For the text-containing cell, return its midpoint in (X, Y) coordinate format. 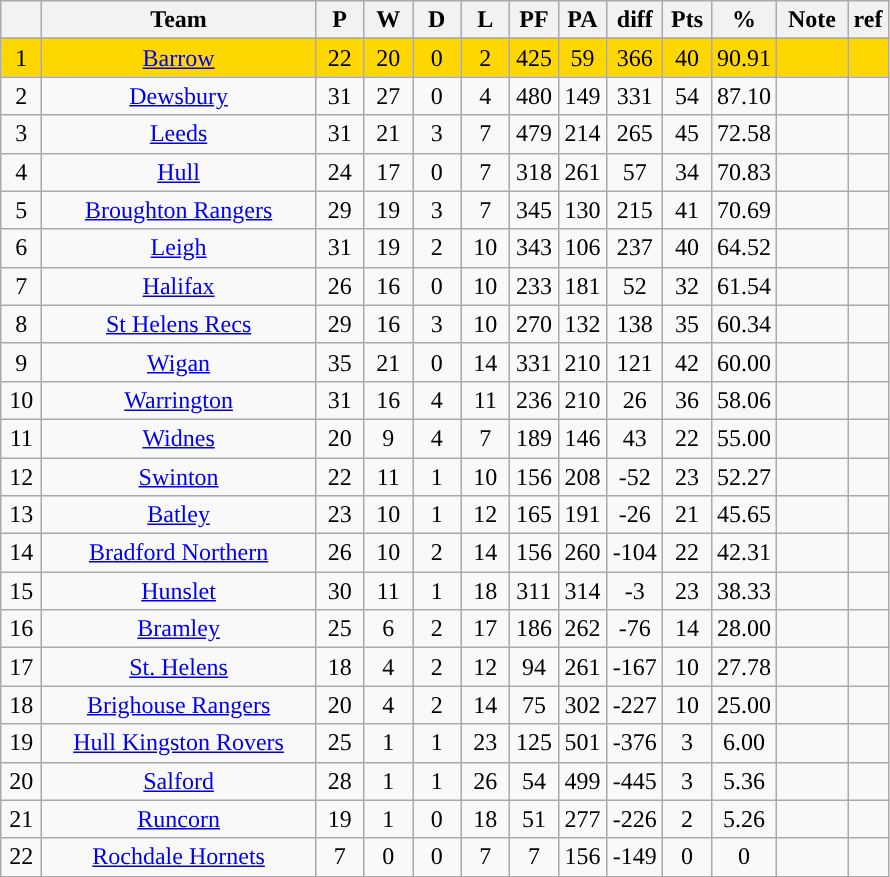
Runcorn (179, 819)
59 (582, 58)
-167 (635, 667)
34 (688, 172)
diff (635, 20)
43 (635, 438)
Widnes (179, 438)
28 (340, 781)
5.26 (744, 819)
Swinton (179, 477)
215 (635, 210)
Halifax (179, 286)
52.27 (744, 477)
L (486, 20)
5 (22, 210)
27 (388, 96)
87.10 (744, 96)
236 (534, 400)
499 (582, 781)
72.58 (744, 134)
Barrow (179, 58)
Note (812, 20)
125 (534, 743)
75 (534, 705)
W (388, 20)
5.36 (744, 781)
479 (534, 134)
61.54 (744, 286)
Leigh (179, 248)
149 (582, 96)
28.00 (744, 629)
345 (534, 210)
24 (340, 172)
8 (22, 324)
-52 (635, 477)
60.34 (744, 324)
27.78 (744, 667)
P (340, 20)
343 (534, 248)
-226 (635, 819)
Bradford Northern (179, 553)
Pts (688, 20)
70.69 (744, 210)
-3 (635, 591)
132 (582, 324)
480 (534, 96)
260 (582, 553)
94 (534, 667)
6.00 (744, 743)
Dewsbury (179, 96)
Hull (179, 172)
186 (534, 629)
130 (582, 210)
D (436, 20)
181 (582, 286)
64.52 (744, 248)
52 (635, 286)
Wigan (179, 362)
366 (635, 58)
Bramley (179, 629)
PA (582, 20)
233 (534, 286)
-104 (635, 553)
15 (22, 591)
Hunslet (179, 591)
% (744, 20)
-227 (635, 705)
318 (534, 172)
St. Helens (179, 667)
25.00 (744, 705)
51 (534, 819)
138 (635, 324)
-149 (635, 857)
58.06 (744, 400)
38.33 (744, 591)
277 (582, 819)
-445 (635, 781)
Salford (179, 781)
60.00 (744, 362)
165 (534, 515)
41 (688, 210)
-76 (635, 629)
-376 (635, 743)
191 (582, 515)
121 (635, 362)
208 (582, 477)
55.00 (744, 438)
57 (635, 172)
PF (534, 20)
45 (688, 134)
Broughton Rangers (179, 210)
146 (582, 438)
237 (635, 248)
265 (635, 134)
13 (22, 515)
Team (179, 20)
501 (582, 743)
70.83 (744, 172)
Hull Kingston Rovers (179, 743)
106 (582, 248)
311 (534, 591)
262 (582, 629)
189 (534, 438)
Brighouse Rangers (179, 705)
36 (688, 400)
32 (688, 286)
214 (582, 134)
42 (688, 362)
314 (582, 591)
30 (340, 591)
Rochdale Hornets (179, 857)
42.31 (744, 553)
90.91 (744, 58)
Batley (179, 515)
Warrington (179, 400)
270 (534, 324)
Leeds (179, 134)
ref (868, 20)
302 (582, 705)
425 (534, 58)
45.65 (744, 515)
St Helens Recs (179, 324)
-26 (635, 515)
